Extract the [x, y] coordinate from the center of the cell holding the provided text.  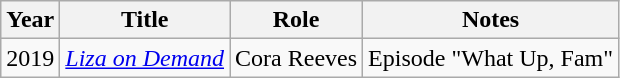
Role [296, 20]
Title [145, 20]
Notes [491, 20]
Cora Reeves [296, 58]
2019 [30, 58]
Episode "What Up, Fam" [491, 58]
Liza on Demand [145, 58]
Year [30, 20]
